From the cell containing the given text, extract its center point as (X, Y) coordinate. 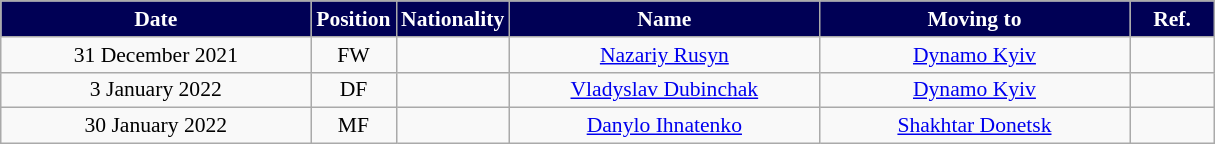
Shakhtar Donetsk (974, 126)
Position (354, 19)
MF (354, 126)
FW (354, 55)
Nationality (452, 19)
Vladyslav Dubinchak (664, 90)
Danylo Ihnatenko (664, 126)
31 December 2021 (156, 55)
Ref. (1172, 19)
Date (156, 19)
Nazariy Rusyn (664, 55)
DF (354, 90)
Moving to (974, 19)
3 January 2022 (156, 90)
30 January 2022 (156, 126)
Name (664, 19)
